Find where the given text appears and provide that cell's center as (X, Y) coordinate. 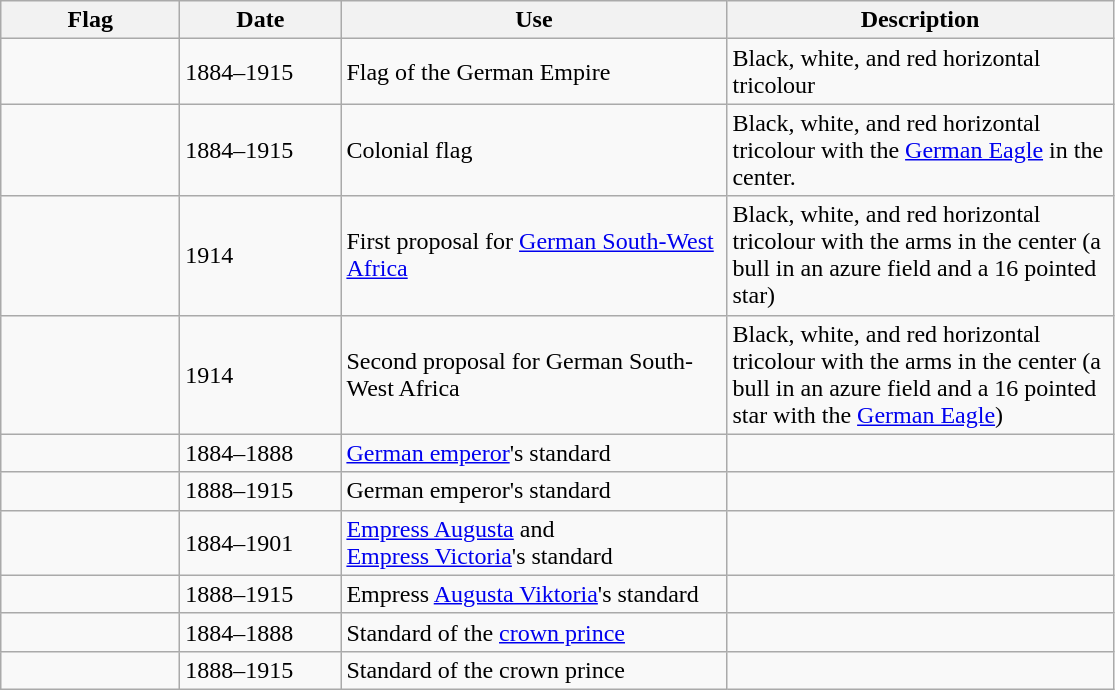
Black, white, and red horizontal tricolour (920, 72)
Use (534, 20)
Black, white, and red horizontal tricolour with the arms in the center (a bull in an azure field and a 16 pointed star with the German Eagle) (920, 374)
1884–1901 (260, 542)
Black, white, and red horizontal tricolour with the German Eagle in the center. (920, 150)
Black, white, and red horizontal tricolour with the arms in the center (a bull in an azure field and a 16 pointed star) (920, 256)
Empress Augusta andEmpress Victoria's standard (534, 542)
Flag of the German Empire (534, 72)
Date (260, 20)
Second proposal for German South-West Africa (534, 374)
Description (920, 20)
Empress Augusta Viktoria's standard (534, 594)
First proposal for German South-West Africa (534, 256)
Flag (90, 20)
Colonial flag (534, 150)
